From the cell containing the given text, extract its center point as (X, Y) coordinate. 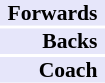
Backs (52, 41)
Coach (52, 70)
Forwards (52, 13)
